Pinpoint the cell where the given text exists, returning its [X, Y] midpoint coordinate. 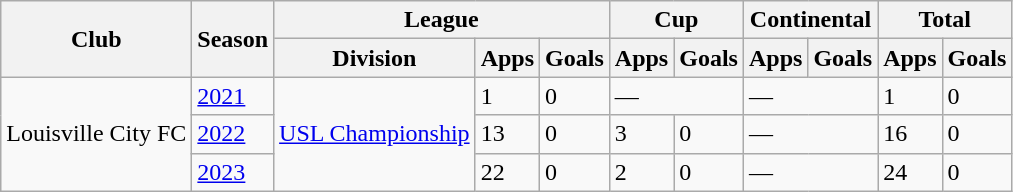
Total [945, 20]
13 [507, 134]
2022 [233, 134]
USL Championship [375, 134]
Club [96, 39]
Louisville City FC [96, 134]
2 [641, 172]
22 [507, 172]
Season [233, 39]
League [442, 20]
Division [375, 58]
2021 [233, 96]
Continental [810, 20]
Cup [676, 20]
2023 [233, 172]
16 [910, 134]
3 [641, 134]
24 [910, 172]
